Scan for the cell matching the given text and deliver its [X, Y] coordinate at center. 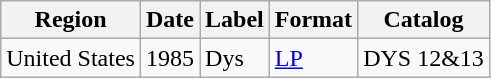
Region [71, 20]
Format [313, 20]
Dys [235, 58]
LP [313, 58]
Catalog [424, 20]
Date [170, 20]
Label [235, 20]
United States [71, 58]
1985 [170, 58]
DYS 12&13 [424, 58]
